Provide the (x, y) coordinate of the cell's center where the given text is located.  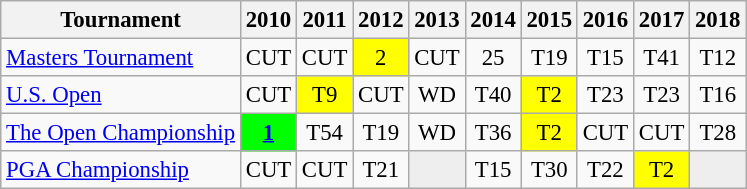
25 (493, 58)
2014 (493, 20)
T21 (381, 170)
T30 (549, 170)
PGA Championship (121, 170)
T54 (325, 133)
U.S. Open (121, 95)
T12 (718, 58)
2 (381, 58)
1 (268, 133)
2010 (268, 20)
T9 (325, 95)
2015 (549, 20)
T16 (718, 95)
T36 (493, 133)
T40 (493, 95)
Tournament (121, 20)
T41 (661, 58)
Masters Tournament (121, 58)
2017 (661, 20)
T22 (605, 170)
2013 (437, 20)
2011 (325, 20)
2016 (605, 20)
The Open Championship (121, 133)
T28 (718, 133)
2012 (381, 20)
2018 (718, 20)
